Locate the cell with the specified text and output its (X, Y) center coordinate. 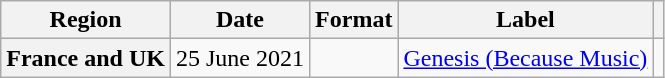
Region (86, 20)
Label (526, 20)
25 June 2021 (240, 58)
France and UK (86, 58)
Genesis (Because Music) (526, 58)
Format (354, 20)
Date (240, 20)
